Return (x, y) of the center of cell containing provided text 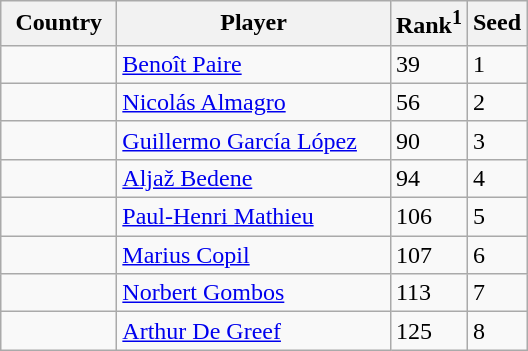
Marius Copil (254, 255)
Seed (496, 24)
106 (428, 217)
Country (59, 24)
Paul-Henri Mathieu (254, 217)
56 (428, 102)
Player (254, 24)
5 (496, 217)
Norbert Gombos (254, 293)
Guillermo García López (254, 140)
125 (428, 331)
113 (428, 293)
Nicolás Almagro (254, 102)
4 (496, 178)
90 (428, 140)
Aljaž Bedene (254, 178)
6 (496, 255)
94 (428, 178)
Benoît Paire (254, 64)
8 (496, 331)
1 (496, 64)
Rank1 (428, 24)
107 (428, 255)
7 (496, 293)
3 (496, 140)
2 (496, 102)
39 (428, 64)
Arthur De Greef (254, 331)
